Determine the (x, y) coordinate at the center of the cell enclosing the given text.  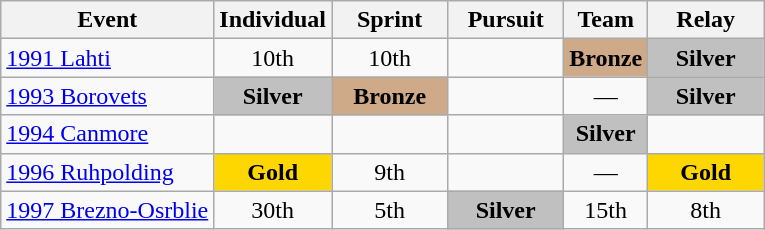
Team (606, 20)
Sprint (390, 20)
8th (706, 210)
Relay (706, 20)
30th (273, 210)
1996 Ruhpolding (108, 172)
Individual (273, 20)
9th (390, 172)
1994 Canmore (108, 134)
Pursuit (506, 20)
1993 Borovets (108, 96)
1997 Brezno-Osrblie (108, 210)
1991 Lahti (108, 58)
Event (108, 20)
15th (606, 210)
5th (390, 210)
